Identify which cell holds the provided text, then report its [X, Y] central coordinate. 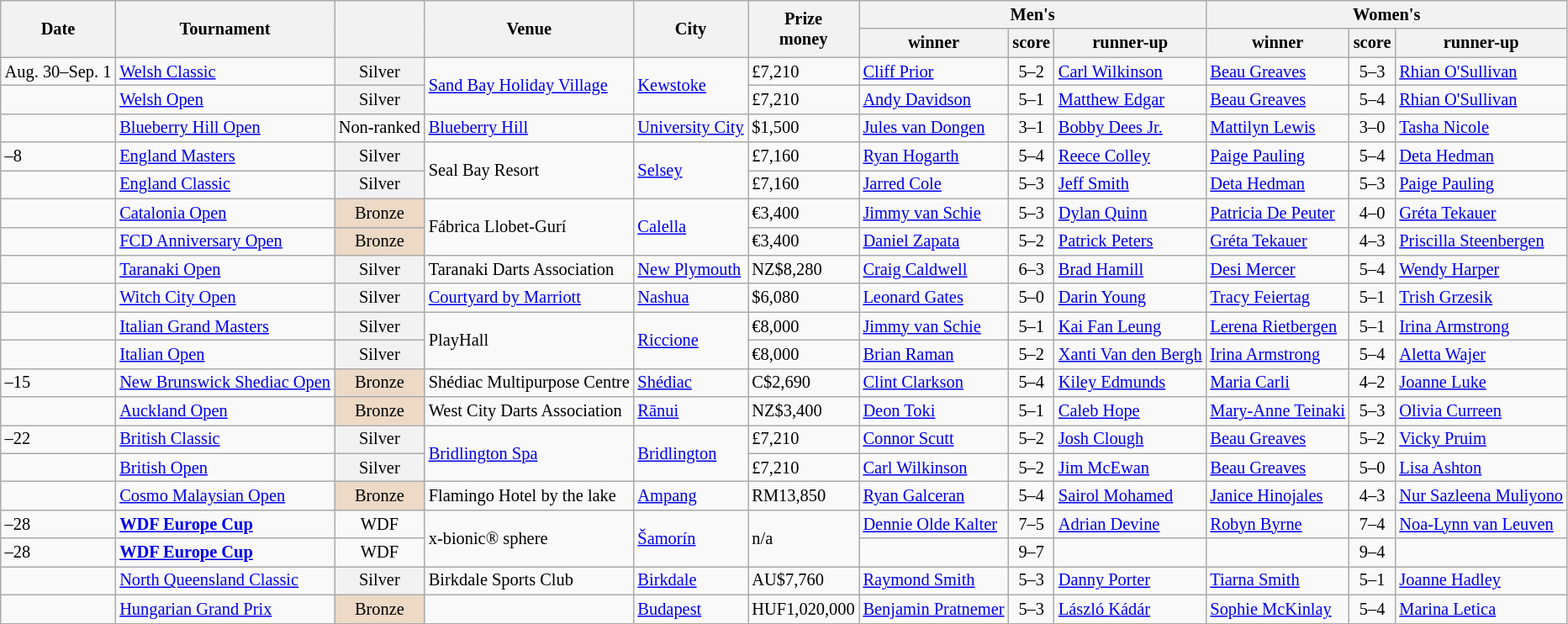
Birkdale Sports Club [530, 580]
Matthew Edgar [1130, 99]
Noa-Lynn van Leuven [1481, 524]
Courtyard by Marriott [530, 298]
Ryan Hogarth [934, 156]
Caleb Hope [1130, 411]
Jim McEwan [1130, 468]
3–1 [1031, 128]
HUF1,020,000 [804, 609]
Joanne Luke [1481, 383]
Aletta Wajer [1481, 354]
Jules van Dongen [934, 128]
New Brunswick Shediac Open [225, 383]
University City [691, 128]
Shédiac [691, 383]
England Classic [225, 184]
Clint Clarkson [934, 383]
Auckland Open [225, 411]
Selsey [691, 170]
British Classic [225, 439]
Priscilla Steenbergen [1481, 241]
Tasha Nicole [1481, 128]
Lerena Rietbergen [1277, 326]
Catalonia Open [225, 213]
Men's [1032, 14]
Jarred Cole [934, 184]
Craig Caldwell [934, 269]
Nashua [691, 298]
Blueberry Hill [530, 128]
Bobby Dees Jr. [1130, 128]
Seal Bay Resort [530, 170]
Adrian Devine [1130, 524]
n/a [804, 538]
Šamorín [691, 538]
Welsh Open [225, 99]
Prizemoney [804, 29]
Tiarna Smith [1277, 580]
Hungarian Grand Prix [225, 609]
Patrick Peters [1130, 241]
4–2 [1372, 383]
British Open [225, 468]
Leonard Gates [934, 298]
NZ$8,280 [804, 269]
Birkdale [691, 580]
Welsh Classic [225, 71]
Italian Open [225, 354]
Witch City Open [225, 298]
Calella [691, 227]
Riccione [691, 340]
Patricia De Peuter [1277, 213]
Sand Bay Holiday Village [530, 86]
–8 [59, 156]
City [691, 29]
Non-ranked [380, 128]
PlayHall [530, 340]
Sairol Mohamed [1130, 495]
7–4 [1372, 524]
Brian Raman [934, 354]
FCD Anniversary Open [225, 241]
North Queensland Classic [225, 580]
Flamingo Hotel by the lake [530, 495]
Xanti Van den Bergh [1130, 354]
Sophie McKinlay [1277, 609]
Darin Young [1130, 298]
Danny Porter [1130, 580]
Maria Carli [1277, 383]
3–0 [1372, 128]
Tracy Feiertag [1277, 298]
László Kádár [1130, 609]
Marina Letica [1481, 609]
$6,080 [804, 298]
–22 [59, 439]
Lisa Ashton [1481, 468]
4–0 [1372, 213]
Trish Grzesik [1481, 298]
Ryan Galceran [934, 495]
Dennie Olde Kalter [934, 524]
Robyn Byrne [1277, 524]
Janice Hinojales [1277, 495]
Bridlington [691, 452]
Daniel Zapata [934, 241]
Kiley Edmunds [1130, 383]
Blueberry Hill Open [225, 128]
New Plymouth [691, 269]
Olivia Curreen [1481, 411]
NZ$3,400 [804, 411]
Vicky Pruim [1481, 439]
Taranaki Darts Association [530, 269]
–15 [59, 383]
7–5 [1031, 524]
Josh Clough [1130, 439]
Kai Fan Leung [1130, 326]
9–4 [1372, 553]
AU$7,760 [804, 580]
Shédiac Multipurpose Centre [530, 383]
Wendy Harper [1481, 269]
Kewstoke [691, 86]
Date [59, 29]
Deon Toki [934, 411]
Dylan Quinn [1130, 213]
Women's [1386, 14]
Cosmo Malaysian Open [225, 495]
Joanne Hadley [1481, 580]
Connor Scutt [934, 439]
6–3 [1031, 269]
Brad Hamill [1130, 269]
Fábrica Llobet-Gurí [530, 227]
Italian Grand Masters [225, 326]
x-bionic® sphere [530, 538]
RM13,850 [804, 495]
9–7 [1031, 553]
Budapest [691, 609]
Aug. 30–Sep. 1 [59, 71]
Desi Mercer [1277, 269]
Raymond Smith [934, 580]
Reece Colley [1130, 156]
Cliff Prior [934, 71]
$1,500 [804, 128]
Ampang [691, 495]
Taranaki Open [225, 269]
West City Darts Association [530, 411]
Benjamin Pratnemer [934, 609]
Nur Sazleena Muliyono [1481, 495]
Mary-Anne Teinaki [1277, 411]
Venue [530, 29]
Bridlington Spa [530, 452]
England Masters [225, 156]
Rānui [691, 411]
Andy Davidson [934, 99]
Tournament [225, 29]
C$2,690 [804, 383]
Jeff Smith [1130, 184]
Mattilyn Lewis [1277, 128]
